Pinpoint the cell where the given text exists, returning its [X, Y] midpoint coordinate. 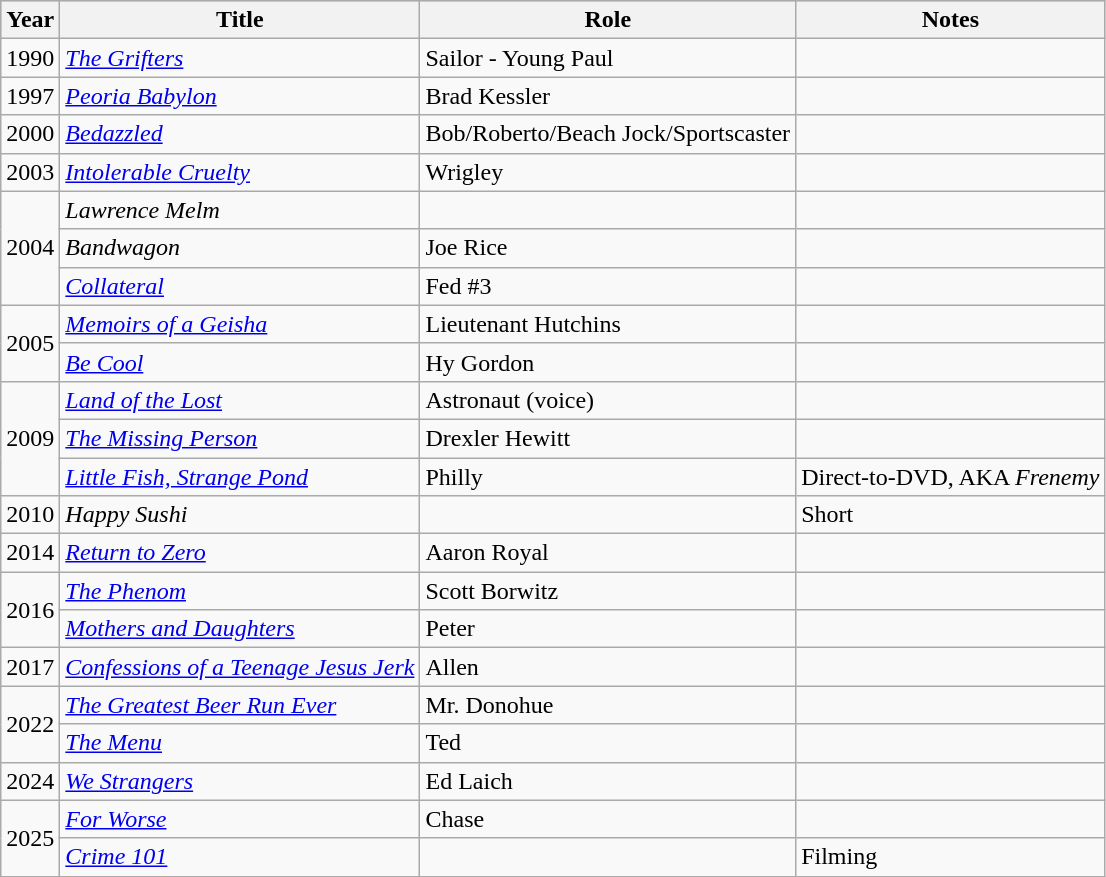
Peter [608, 629]
Wrigley [608, 172]
Short [950, 515]
Collateral [240, 286]
2010 [30, 515]
Bob/Roberto/Beach Jock/Sportscaster [608, 134]
Intolerable Cruelty [240, 172]
Aaron Royal [608, 553]
1997 [30, 96]
Astronaut (voice) [608, 400]
Memoirs of a Geisha [240, 324]
2000 [30, 134]
Drexler Hewitt [608, 438]
2016 [30, 610]
We Strangers [240, 781]
Mr. Donohue [608, 705]
The Missing Person [240, 438]
Title [240, 20]
Philly [608, 477]
Peoria Babylon [240, 96]
Year [30, 20]
Crime 101 [240, 857]
Be Cool [240, 362]
The Grifters [240, 58]
2024 [30, 781]
Happy Sushi [240, 515]
Filming [950, 857]
2017 [30, 667]
2025 [30, 838]
1990 [30, 58]
2022 [30, 724]
Lieutenant Hutchins [608, 324]
Direct-to-DVD, AKA Frenemy [950, 477]
Allen [608, 667]
Bandwagon [240, 248]
The Menu [240, 743]
Chase [608, 819]
Hy Gordon [608, 362]
Confessions of a Teenage Jesus Jerk [240, 667]
Return to Zero [240, 553]
Little Fish, Strange Pond [240, 477]
Bedazzled [240, 134]
Joe Rice [608, 248]
2004 [30, 248]
For Worse [240, 819]
Scott Borwitz [608, 591]
Sailor - Young Paul [608, 58]
Land of the Lost [240, 400]
Role [608, 20]
Lawrence Melm [240, 210]
Ed Laich [608, 781]
Ted [608, 743]
Notes [950, 20]
2005 [30, 343]
Brad Kessler [608, 96]
Mothers and Daughters [240, 629]
2003 [30, 172]
2014 [30, 553]
Fed #3 [608, 286]
The Greatest Beer Run Ever [240, 705]
2009 [30, 438]
The Phenom [240, 591]
